Scan for the cell matching the given text and deliver its [x, y] coordinate at center. 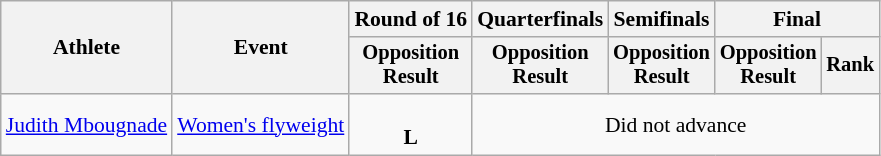
L [410, 124]
Rank [850, 66]
Women's flyweight [260, 124]
Event [260, 48]
Quarterfinals [540, 19]
Did not advance [676, 124]
Round of 16 [410, 19]
Final [797, 19]
Athlete [86, 48]
Judith Mbougnade [86, 124]
Semifinals [662, 19]
